Detect which cell encompasses the target text, then output its (x, y) center coordinate. 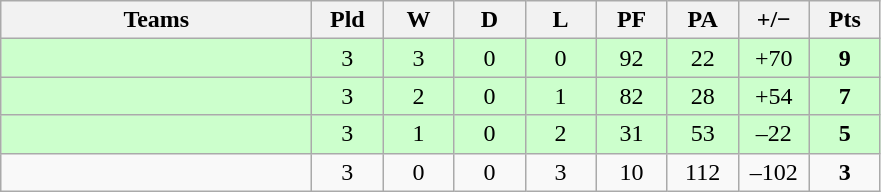
PF (632, 20)
53 (702, 134)
28 (702, 96)
10 (632, 172)
5 (844, 134)
L (560, 20)
Pts (844, 20)
82 (632, 96)
112 (702, 172)
+70 (774, 58)
Pld (348, 20)
+/− (774, 20)
W (418, 20)
7 (844, 96)
PA (702, 20)
92 (632, 58)
+54 (774, 96)
–102 (774, 172)
22 (702, 58)
9 (844, 58)
31 (632, 134)
Teams (156, 20)
D (490, 20)
–22 (774, 134)
